For the text-containing cell, return its midpoint in (x, y) coordinate format. 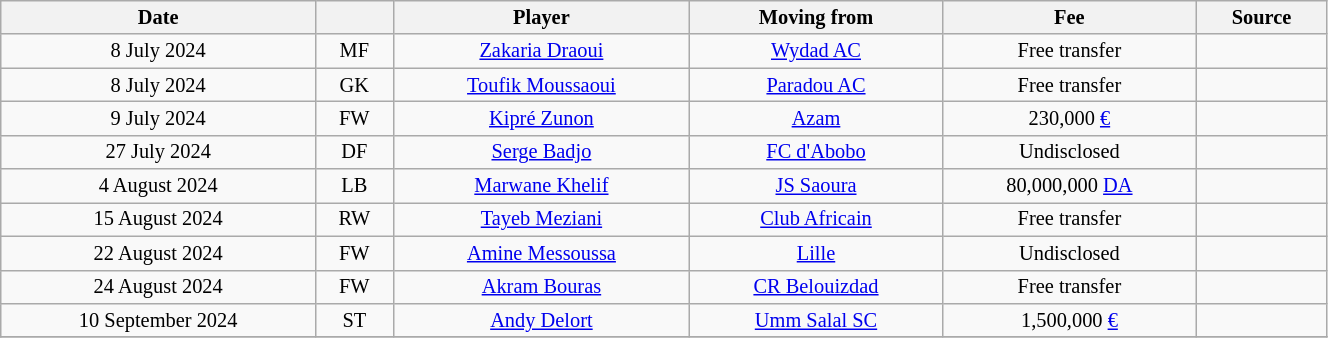
LB (354, 186)
Date (158, 17)
230,000 € (1069, 118)
Paradou AC (816, 85)
Club Africain (816, 219)
15 August 2024 (158, 219)
Toufik Moussaoui (542, 85)
27 July 2024 (158, 152)
RW (354, 219)
22 August 2024 (158, 253)
9 July 2024 (158, 118)
10 September 2024 (158, 320)
Umm Salal SC (816, 320)
FC d'Abobo (816, 152)
Akram Bouras (542, 287)
Marwane Khelif (542, 186)
Wydad AC (816, 51)
Azam (816, 118)
1,500,000 € (1069, 320)
GK (354, 85)
Lille (816, 253)
ST (354, 320)
Player (542, 17)
CR Belouizdad (816, 287)
Zakaria Draoui (542, 51)
4 August 2024 (158, 186)
Tayeb Meziani (542, 219)
Moving from (816, 17)
DF (354, 152)
Source (1262, 17)
Fee (1069, 17)
JS Saoura (816, 186)
80,000,000 DA (1069, 186)
Serge Badjo (542, 152)
MF (354, 51)
24 August 2024 (158, 287)
Amine Messoussa (542, 253)
Andy Delort (542, 320)
Kipré Zunon (542, 118)
